Locate the cell with the specified text and output its [x, y] center coordinate. 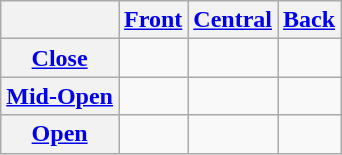
Front [152, 20]
Back [310, 20]
Mid-Open [60, 96]
Close [60, 58]
Open [60, 134]
Central [233, 20]
